Find where the given text appears and provide that cell's center as (x, y) coordinate. 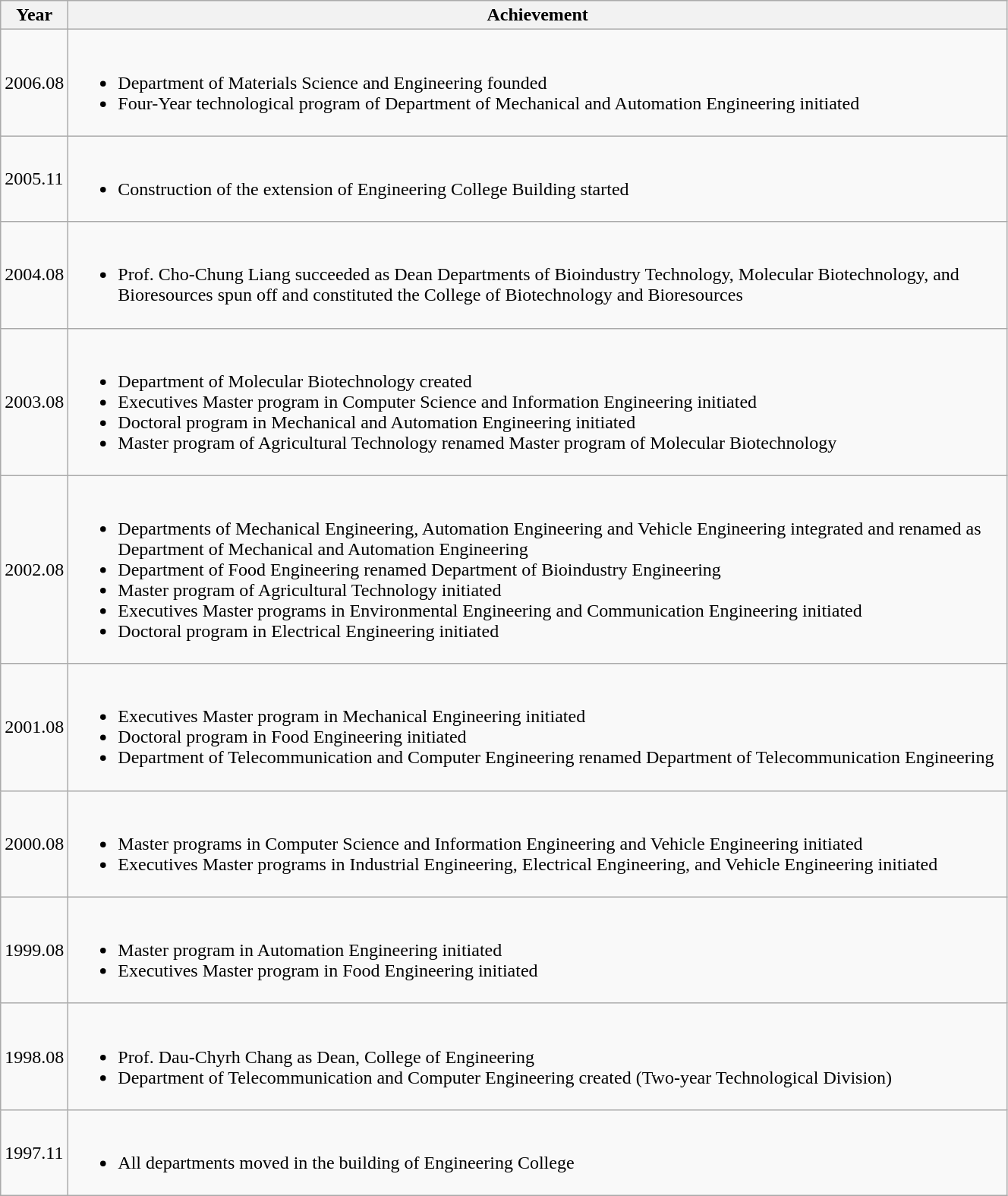
Achievement (537, 15)
Year (35, 15)
1999.08 (35, 950)
2003.08 (35, 402)
2005.11 (35, 179)
1997.11 (35, 1153)
Master program in Automation Engineering initiatedExecutives Master program in Food Engineering initiated (537, 950)
2004.08 (35, 275)
2001.08 (35, 727)
2006.08 (35, 83)
All departments moved in the building of Engineering College (537, 1153)
2000.08 (35, 844)
2002.08 (35, 570)
Construction of the extension of Engineering College Building started (537, 179)
1998.08 (35, 1056)
